Determine the [X, Y] coordinate at the center of the cell enclosing the given text.  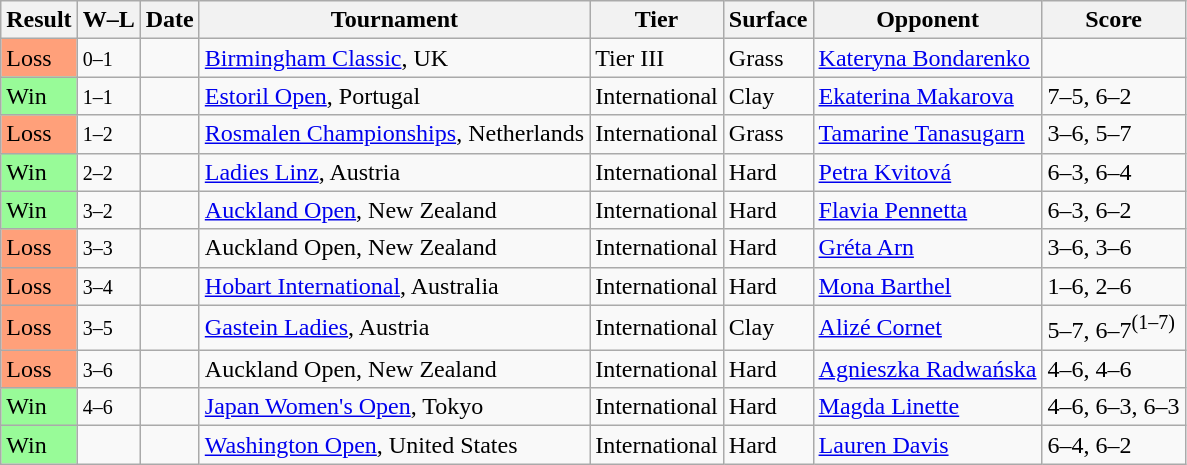
2–2 [108, 172]
4–6, 4–6 [1114, 369]
3–6 [108, 369]
Gréta Arn [928, 248]
4–6 [108, 407]
1–1 [108, 96]
Mona Barthel [928, 286]
W–L [108, 20]
Alizé Cornet [928, 328]
Agnieszka Radwańska [928, 369]
Magda Linette [928, 407]
Date [170, 20]
7–5, 6–2 [1114, 96]
Surface [768, 20]
Lauren Davis [928, 445]
Ekaterina Makarova [928, 96]
1–6, 2–6 [1114, 286]
Ladies Linz, Austria [394, 172]
Result [39, 20]
Washington Open, United States [394, 445]
3–4 [108, 286]
3–6, 5–7 [1114, 134]
Birmingham Classic, UK [394, 58]
3–5 [108, 328]
3–2 [108, 210]
Japan Women's Open, Tokyo [394, 407]
0–1 [108, 58]
Estoril Open, Portugal [394, 96]
Flavia Pennetta [928, 210]
Tamarine Tanasugarn [928, 134]
Kateryna Bondarenko [928, 58]
Petra Kvitová [928, 172]
3–3 [108, 248]
Rosmalen Championships, Netherlands [394, 134]
3–6, 3–6 [1114, 248]
6–3, 6–2 [1114, 210]
Score [1114, 20]
6–3, 6–4 [1114, 172]
6–4, 6–2 [1114, 445]
Gastein Ladies, Austria [394, 328]
Tournament [394, 20]
Tier III [657, 58]
Tier [657, 20]
1–2 [108, 134]
4–6, 6–3, 6–3 [1114, 407]
5–7, 6–7(1–7) [1114, 328]
Hobart International, Australia [394, 286]
Opponent [928, 20]
